Identify which cell holds the provided text, then report its (x, y) central coordinate. 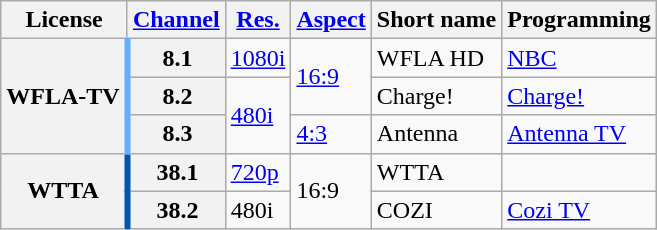
8.2 (176, 96)
Antenna TV (580, 134)
NBC (580, 58)
Channel (176, 20)
License (64, 20)
8.3 (176, 134)
Antenna (436, 134)
COZI (436, 210)
4:3 (331, 134)
1080i (258, 58)
Res. (258, 20)
38.1 (176, 172)
Aspect (331, 20)
720p (258, 172)
Cozi TV (580, 210)
Short name (436, 20)
WFLA HD (436, 58)
38.2 (176, 210)
Programming (580, 20)
8.1 (176, 58)
WFLA-TV (64, 96)
